Return (x, y) of the center of cell containing provided text 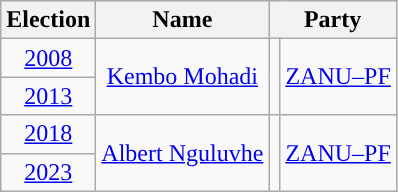
Albert Nguluvhe (182, 153)
Election (48, 20)
2018 (48, 134)
2008 (48, 58)
Name (182, 20)
Party (332, 20)
2013 (48, 96)
Kembo Mohadi (182, 77)
2023 (48, 172)
